Detect which cell encompasses the target text, then output its (x, y) center coordinate. 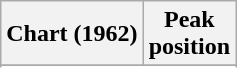
Peak position (189, 34)
Chart (1962) (72, 34)
